Provide the [X, Y] coordinate of the cell's center where the given text is located.  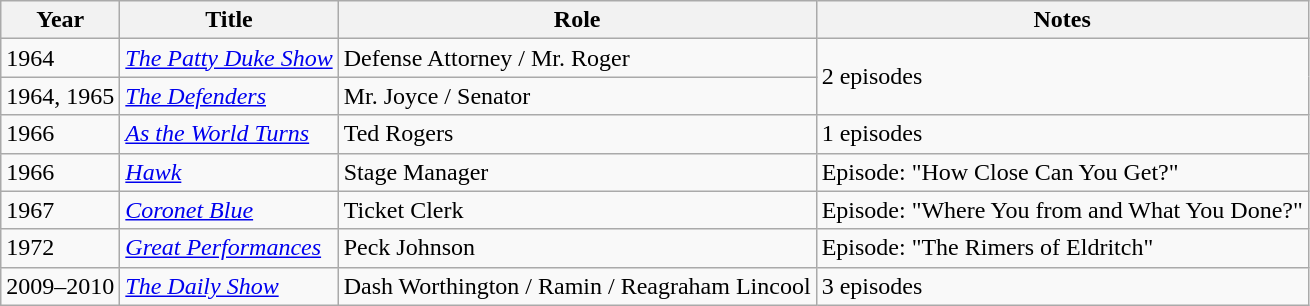
Notes [1062, 20]
Episode: "How Close Can You Get?" [1062, 172]
The Defenders [229, 96]
The Daily Show [229, 286]
Peck Johnson [577, 248]
Role [577, 20]
2009–2010 [60, 286]
Ted Rogers [577, 134]
Episode: "Where You from and What You Done?" [1062, 210]
1972 [60, 248]
Hawk [229, 172]
Mr. Joyce / Senator [577, 96]
Ticket Clerk [577, 210]
Dash Worthington / Ramin / Reagraham Lincool [577, 286]
1964 [60, 58]
Episode: "The Rimers of Eldritch" [1062, 248]
3 episodes [1062, 286]
Coronet Blue [229, 210]
Title [229, 20]
2 episodes [1062, 77]
1964, 1965 [60, 96]
The Patty Duke Show [229, 58]
Defense Attorney / Mr. Roger [577, 58]
Year [60, 20]
Great Performances [229, 248]
1967 [60, 210]
1 episodes [1062, 134]
Stage Manager [577, 172]
As the World Turns [229, 134]
